Scan for the cell matching the given text and deliver its [X, Y] coordinate at center. 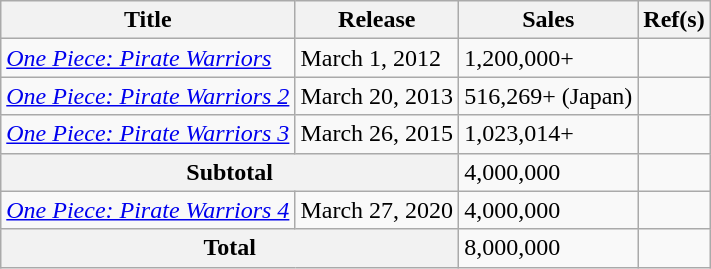
One Piece: Pirate Warriors [148, 58]
8,000,000 [548, 248]
One Piece: Pirate Warriors 3 [148, 134]
Sales [548, 20]
Release [377, 20]
One Piece: Pirate Warriors 4 [148, 210]
March 26, 2015 [377, 134]
Total [230, 248]
1,200,000+ [548, 58]
Subtotal [230, 172]
March 1, 2012 [377, 58]
516,269+ (Japan) [548, 96]
One Piece: Pirate Warriors 2 [148, 96]
March 27, 2020 [377, 210]
Ref(s) [674, 20]
1,023,014+ [548, 134]
Title [148, 20]
March 20, 2013 [377, 96]
